For the text-containing cell, return its midpoint in [x, y] coordinate format. 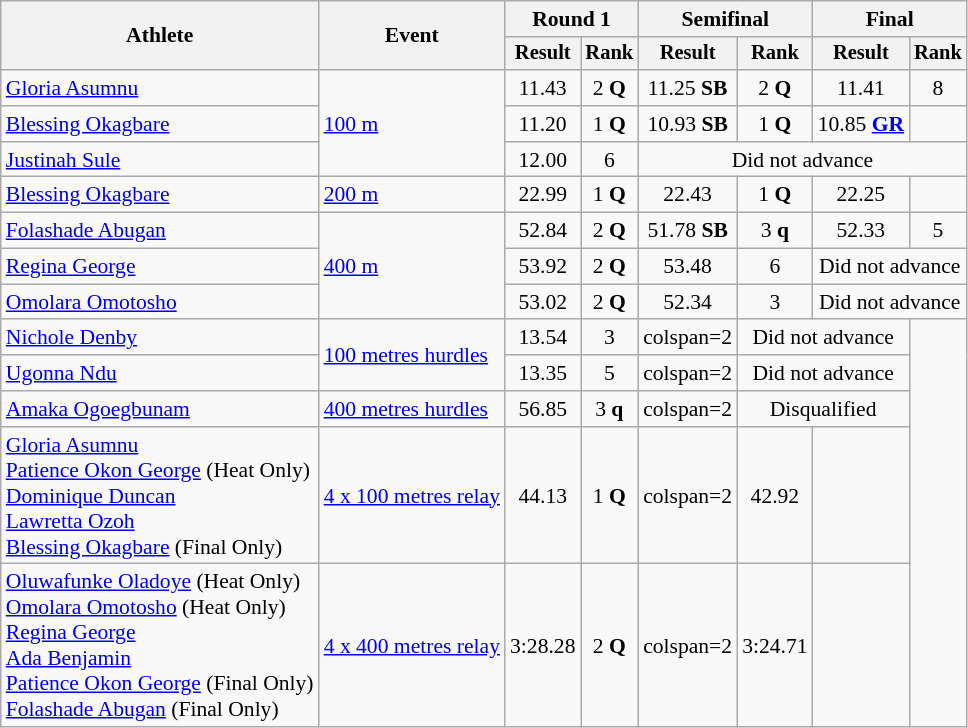
53.92 [542, 267]
52.33 [861, 231]
22.43 [688, 195]
Semifinal [726, 19]
44.13 [542, 496]
13.35 [542, 373]
3:28.28 [542, 646]
8 [938, 88]
Regina George [160, 267]
200 m [412, 195]
Ugonna Ndu [160, 373]
51.78 SB [688, 231]
4 x 400 metres relay [412, 646]
Oluwafunke Oladoye (Heat Only)Omolara Omotosho (Heat Only)Regina GeorgeAda BenjaminPatience Okon George (Final Only)Folashade Abugan (Final Only) [160, 646]
13.54 [542, 338]
12.00 [542, 160]
11.43 [542, 88]
Nichole Denby [160, 338]
400 metres hurdles [412, 409]
11.25 SB [688, 88]
Justinah Sule [160, 160]
100 metres hurdles [412, 356]
Disqualified [823, 409]
53.48 [688, 267]
100 m [412, 124]
Event [412, 36]
11.41 [861, 88]
52.84 [542, 231]
10.85 GR [861, 124]
52.34 [688, 302]
Final [890, 19]
Omolara Omotosho [160, 302]
Round 1 [572, 19]
42.92 [774, 496]
4 x 100 metres relay [412, 496]
Folashade Abugan [160, 231]
Amaka Ogoegbunam [160, 409]
3:24.71 [774, 646]
53.02 [542, 302]
22.25 [861, 195]
Gloria AsumnuPatience Okon George (Heat Only)Dominique DuncanLawretta Ozoh Blessing Okagbare (Final Only) [160, 496]
56.85 [542, 409]
22.99 [542, 195]
Gloria Asumnu [160, 88]
Athlete [160, 36]
400 m [412, 266]
10.93 SB [688, 124]
11.20 [542, 124]
